For the text-containing cell, return its midpoint in [X, Y] coordinate format. 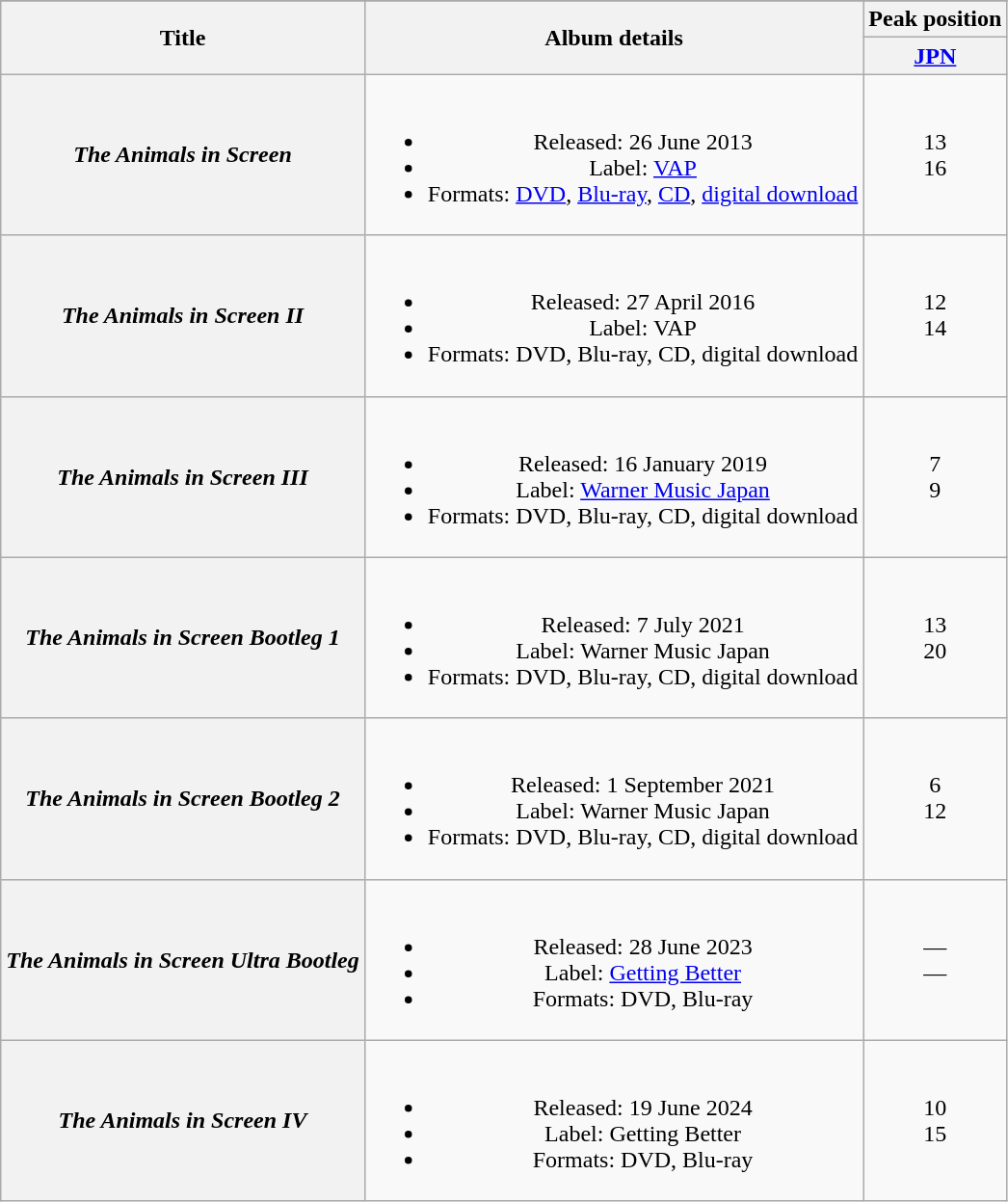
The Animals in Screen Bootleg 2 [183, 798]
The Animals in Screen IV [183, 1120]
The Animals in Screen II [183, 316]
Released: 1 September 2021Label: Warner Music JapanFormats: DVD, Blu-ray, CD, digital download [614, 798]
Peak position [935, 19]
13 16 [935, 154]
JPN [935, 56]
Released: 26 June 2013Label: VAPFormats: DVD, Blu-ray, CD, digital download [614, 154]
The Animals in Screen III [183, 476]
12 14 [935, 316]
7 9 [935, 476]
Title [183, 38]
The Animals in Screen Bootleg 1 [183, 638]
Album details [614, 38]
10 15 [935, 1120]
13 20 [935, 638]
Released: 27 April 2016Label: VAPFormats: DVD, Blu-ray, CD, digital download [614, 316]
Released: 16 January 2019Label: Warner Music JapanFormats: DVD, Blu-ray, CD, digital download [614, 476]
6 12 [935, 798]
Released: 19 June 2024Label: Getting BetterFormats: DVD, Blu-ray [614, 1120]
— — [935, 960]
Released: 7 July 2021Label: Warner Music JapanFormats: DVD, Blu-ray, CD, digital download [614, 638]
Released: 28 June 2023Label: Getting BetterFormats: DVD, Blu-ray [614, 960]
The Animals in Screen [183, 154]
The Animals in Screen Ultra Bootleg [183, 960]
